Detect which cell encompasses the target text, then output its (x, y) center coordinate. 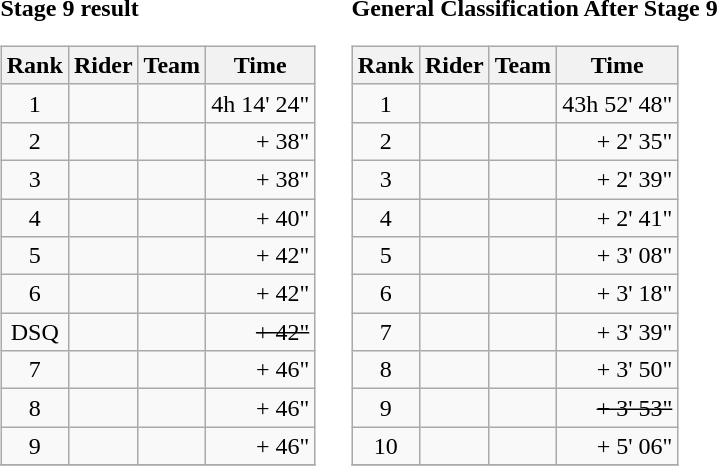
+ 3' 08" (618, 256)
+ 2' 35" (618, 141)
+ 40" (260, 217)
+ 2' 41" (618, 217)
+ 2' 39" (618, 179)
+ 3' 39" (618, 332)
10 (386, 446)
+ 3' 53" (618, 408)
+ 3' 18" (618, 294)
43h 52' 48" (618, 103)
4h 14' 24" (260, 103)
+ 3' 50" (618, 370)
DSQ (34, 332)
+ 5' 06" (618, 446)
